Return the (X, Y) coordinate for the center point of the cell that contains the specified text.  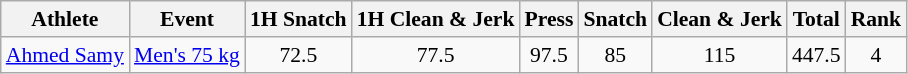
1H Snatch (298, 19)
447.5 (816, 55)
Snatch (615, 19)
72.5 (298, 55)
Press (548, 19)
Men's 75 kg (187, 55)
Ahmed Samy (65, 55)
97.5 (548, 55)
1H Clean & Jerk (436, 19)
Total (816, 19)
115 (720, 55)
Athlete (65, 19)
85 (615, 55)
77.5 (436, 55)
Event (187, 19)
4 (876, 55)
Clean & Jerk (720, 19)
Rank (876, 19)
